Output the (x, y) coordinate of the center of the cell containing the given text.  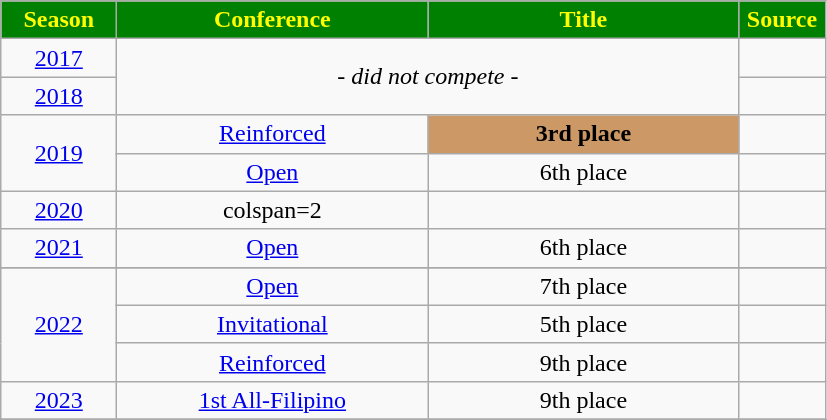
7th place (584, 286)
- did not compete - (428, 77)
2021 (59, 248)
Title (584, 20)
Source (782, 20)
colspan=2 (272, 210)
Invitational (272, 324)
2023 (59, 400)
2017 (59, 58)
2019 (59, 153)
5th place (584, 324)
2020 (59, 210)
Conference (272, 20)
2022 (59, 324)
3rd place (584, 134)
Season (59, 20)
2018 (59, 96)
1st All-Filipino (272, 400)
